Search for the cell housing the specified text and yield its [x, y] center coordinate. 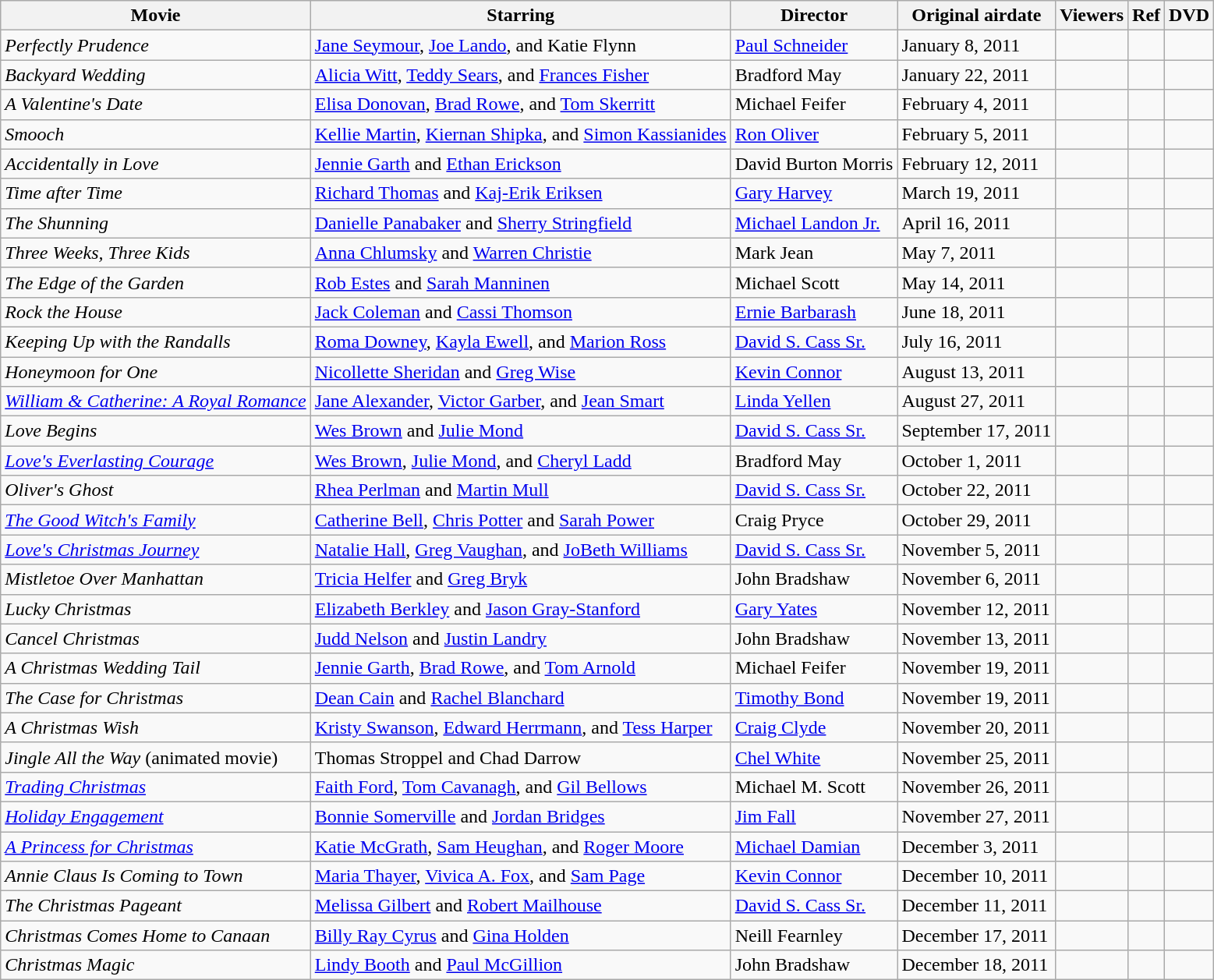
July 16, 2011 [976, 341]
Three Weeks, Three Kids [156, 253]
Christmas Comes Home to Canaan [156, 936]
Smooch [156, 134]
Jane Alexander, Victor Garber, and Jean Smart [521, 402]
Jack Coleman and Cassi Thomson [521, 312]
August 27, 2011 [976, 402]
Faith Ford, Tom Cavanagh, and Gil Bellows [521, 787]
Rob Estes and Sarah Manninen [521, 282]
Catherine Bell, Chris Potter and Sarah Power [521, 520]
Annie Claus Is Coming to Town [156, 876]
January 8, 2011 [976, 45]
April 16, 2011 [976, 223]
Paul Schneider [814, 45]
Nicollette Sheridan and Greg Wise [521, 372]
Rhea Perlman and Martin Mull [521, 490]
Jennie Garth, Brad Rowe, and Tom Arnold [521, 668]
October 29, 2011 [976, 520]
Michael M. Scott [814, 787]
Holiday Engagement [156, 816]
Natalie Hall, Greg Vaughan, and JoBeth Williams [521, 550]
February 5, 2011 [976, 134]
The Edge of the Garden [156, 282]
William & Catherine: A Royal Romance [156, 402]
Dean Cain and Rachel Blanchard [521, 698]
Michael Landon Jr. [814, 223]
Christmas Magic [156, 965]
Love Begins [156, 431]
November 20, 2011 [976, 727]
Judd Nelson and Justin Landry [521, 639]
Maria Thayer, Vivica A. Fox, and Sam Page [521, 876]
Lucky Christmas [156, 609]
November 27, 2011 [976, 816]
Mark Jean [814, 253]
Chel White [814, 757]
Jane Seymour, Joe Lando, and Katie Flynn [521, 45]
May 14, 2011 [976, 282]
The Shunning [156, 223]
Tricia Helfer and Greg Bryk [521, 579]
Starring [521, 16]
A Christmas Wedding Tail [156, 668]
Honeymoon for One [156, 372]
Lindy Booth and Paul McGillion [521, 965]
A Christmas Wish [156, 727]
November 26, 2011 [976, 787]
Melissa Gilbert and Robert Mailhouse [521, 906]
Bonnie Somerville and Jordan Bridges [521, 816]
Wes Brown and Julie Mond [521, 431]
Timothy Bond [814, 698]
Love's Everlasting Courage [156, 461]
Craig Pryce [814, 520]
Katie McGrath, Sam Heughan, and Roger Moore [521, 846]
Ron Oliver [814, 134]
Gary Harvey [814, 193]
Trading Christmas [156, 787]
Neill Fearnley [814, 936]
November 25, 2011 [976, 757]
Backyard Wedding [156, 75]
A Princess for Christmas [156, 846]
December 11, 2011 [976, 906]
Danielle Panabaker and Sherry Stringfield [521, 223]
Jennie Garth and Ethan Erickson [521, 164]
Linda Yellen [814, 402]
November 13, 2011 [976, 639]
September 17, 2011 [976, 431]
Alicia Witt, Teddy Sears, and Frances Fisher [521, 75]
May 7, 2011 [976, 253]
Cancel Christmas [156, 639]
Kristy Swanson, Edward Herrmann, and Tess Harper [521, 727]
Michael Damian [814, 846]
Craig Clyde [814, 727]
The Christmas Pageant [156, 906]
Wes Brown, Julie Mond, and Cheryl Ladd [521, 461]
December 18, 2011 [976, 965]
August 13, 2011 [976, 372]
Viewers [1092, 16]
Love's Christmas Journey [156, 550]
Elizabeth Berkley and Jason Gray-Stanford [521, 609]
Oliver's Ghost [156, 490]
David Burton Morris [814, 164]
Perfectly Prudence [156, 45]
A Valentine's Date [156, 104]
November 6, 2011 [976, 579]
Billy Ray Cyrus and Gina Holden [521, 936]
Gary Yates [814, 609]
Jingle All the Way (animated movie) [156, 757]
Mistletoe Over Manhattan [156, 579]
Roma Downey, Kayla Ewell, and Marion Ross [521, 341]
October 1, 2011 [976, 461]
December 17, 2011 [976, 936]
Director [814, 16]
December 3, 2011 [976, 846]
Accidentally in Love [156, 164]
Jim Fall [814, 816]
November 12, 2011 [976, 609]
Rock the House [156, 312]
Time after Time [156, 193]
February 4, 2011 [976, 104]
Ref [1146, 16]
Richard Thomas and Kaj-Erik Eriksen [521, 193]
March 19, 2011 [976, 193]
Elisa Donovan, Brad Rowe, and Tom Skerritt [521, 104]
January 22, 2011 [976, 75]
February 12, 2011 [976, 164]
Anna Chlumsky and Warren Christie [521, 253]
DVD [1190, 16]
Kellie Martin, Kiernan Shipka, and Simon Kassianides [521, 134]
Thomas Stroppel and Chad Darrow [521, 757]
Original airdate [976, 16]
Michael Scott [814, 282]
December 10, 2011 [976, 876]
June 18, 2011 [976, 312]
October 22, 2011 [976, 490]
The Good Witch's Family [156, 520]
Movie [156, 16]
Ernie Barbarash [814, 312]
November 5, 2011 [976, 550]
Keeping Up with the Randalls [156, 341]
The Case for Christmas [156, 698]
